For the text-containing cell, return its midpoint in (x, y) coordinate format. 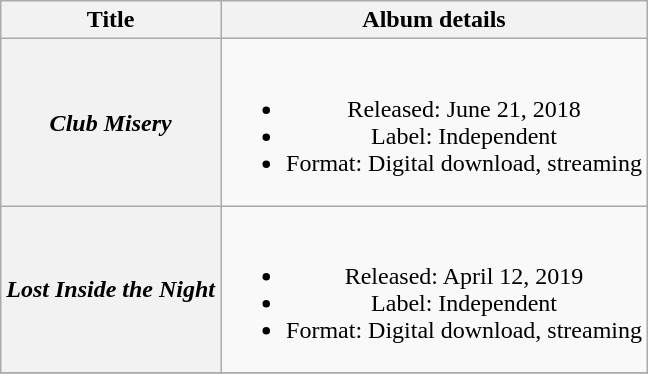
Album details (434, 20)
Club Misery (111, 122)
Lost Inside the Night (111, 290)
Title (111, 20)
Released: April 12, 2019Label: IndependentFormat: Digital download, streaming (434, 290)
Released: June 21, 2018Label: IndependentFormat: Digital download, streaming (434, 122)
